Find where the given text appears and provide that cell's center as [x, y] coordinate. 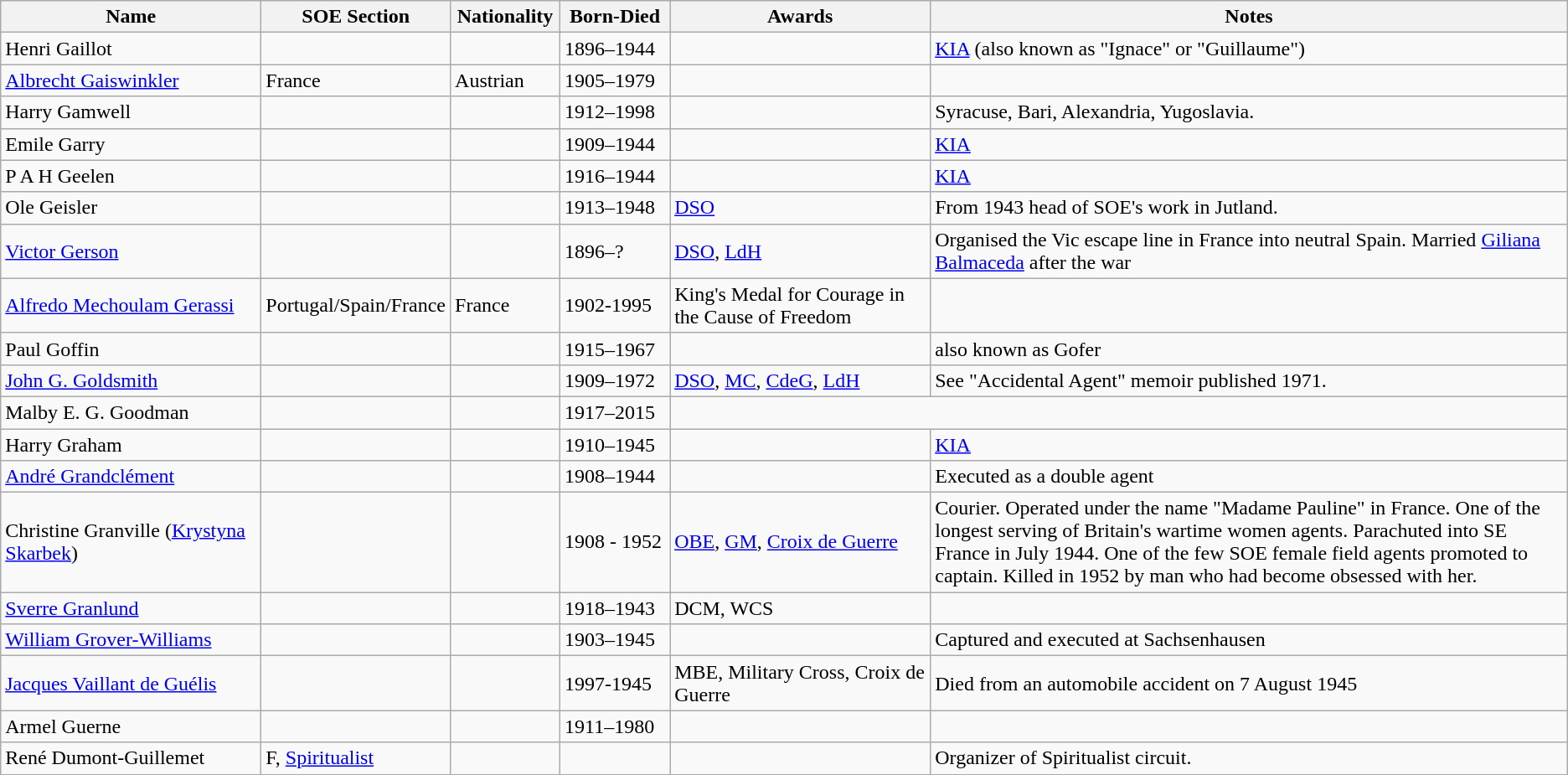
Nationality [506, 17]
DSO [801, 208]
Organised the Vic escape line in France into neutral Spain. Married Giliana Balmaceda after the war [1250, 251]
OBE, GM, Croix de Guerre [801, 543]
Christine Granville (Krystyna Skarbek) [131, 543]
1915–1967 [615, 349]
1902-1995 [615, 305]
1905–1979 [615, 80]
Victor Gerson [131, 251]
DCM, WCS [801, 608]
1918–1943 [615, 608]
SOE Section [356, 17]
Jacques Vaillant de Guélis [131, 684]
Executed as a double agent [1250, 477]
Ole Geisler [131, 208]
1916–1944 [615, 176]
Alfredo Mechoulam Gerassi [131, 305]
1896–? [615, 251]
1913–1948 [615, 208]
Paul Goffin [131, 349]
King's Medal for Courage in the Cause of Freedom [801, 305]
Portugal/Spain/France [356, 305]
From 1943 head of SOE's work in Jutland. [1250, 208]
Austrian [506, 80]
1908 - 1952 [615, 543]
Syracuse, Bari, Alexandria, Yugoslavia. [1250, 112]
1908–1944 [615, 477]
Albrecht Gaiswinkler [131, 80]
1909–1944 [615, 144]
DSO, MC, CdeG, LdH [801, 380]
also known as Gofer [1250, 349]
Name [131, 17]
1917–2015 [615, 412]
1912–1998 [615, 112]
1910–1945 [615, 445]
1997-1945 [615, 684]
F, Spiritualist [356, 758]
André Grandclément [131, 477]
1903–1945 [615, 640]
Armel Guerne [131, 726]
KIA (also known as "Ignace" or "Guillaume") [1250, 49]
Died from an automobile accident on 7 August 1945 [1250, 684]
Henri Gaillot [131, 49]
Malby E. G. Goodman [131, 412]
1909–1972 [615, 380]
Captured and executed at Sachsenhausen [1250, 640]
Born-Died [615, 17]
Harry Gamwell [131, 112]
René Dumont-Guillemet [131, 758]
See "Accidental Agent" memoir published 1971. [1250, 380]
Sverre Granlund [131, 608]
John G. Goldsmith [131, 380]
MBE, Military Cross, Croix de Guerre [801, 684]
Harry Graham [131, 445]
P A H Geelen [131, 176]
DSO, LdH [801, 251]
Organizer of Spiritualist circuit. [1250, 758]
Emile Garry [131, 144]
1911–1980 [615, 726]
Notes [1250, 17]
William Grover-Williams [131, 640]
1896–1944 [615, 49]
Awards [801, 17]
